Identify which cell holds the provided text, then report its (x, y) central coordinate. 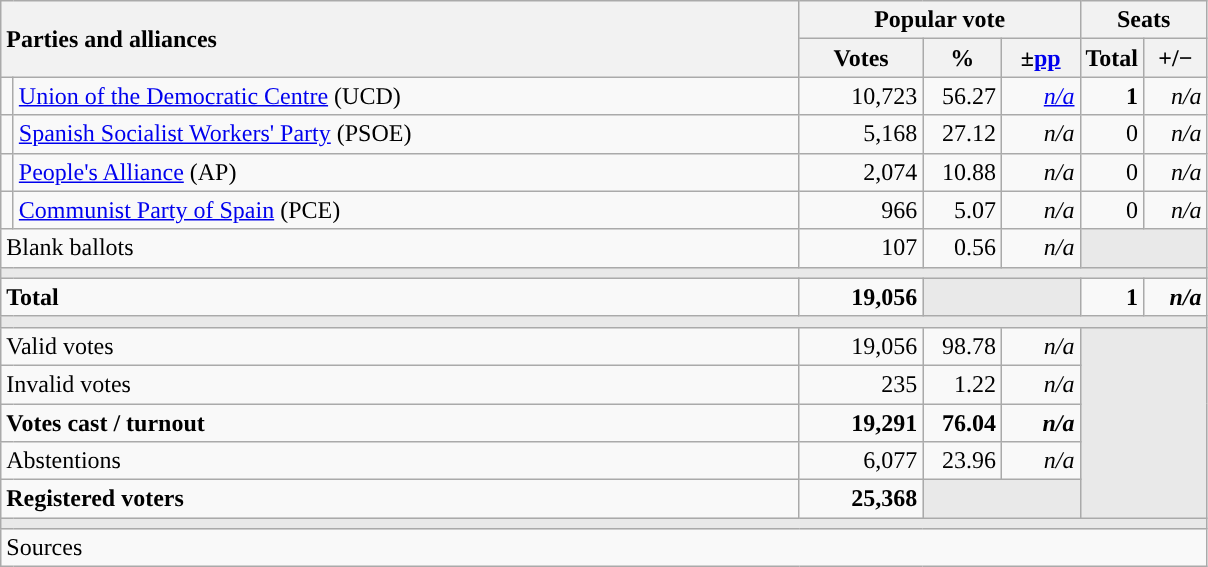
2,074 (861, 172)
10,723 (861, 96)
23.96 (962, 461)
Union of the Democratic Centre (UCD) (406, 96)
Spanish Socialist Workers' Party (PSOE) (406, 134)
Valid votes (400, 346)
25,368 (861, 499)
Invalid votes (400, 384)
5.07 (962, 210)
Abstentions (400, 461)
Blank ballots (400, 248)
Popular vote (940, 20)
1.22 (962, 384)
98.78 (962, 346)
±pp (1040, 58)
27.12 (962, 134)
Sources (604, 548)
Seats (1144, 20)
Votes cast / turnout (400, 423)
76.04 (962, 423)
+/− (1176, 58)
966 (861, 210)
19,291 (861, 423)
People's Alliance (AP) (406, 172)
% (962, 58)
Communist Party of Spain (PCE) (406, 210)
Registered voters (400, 499)
Parties and alliances (400, 39)
6,077 (861, 461)
56.27 (962, 96)
10.88 (962, 172)
107 (861, 248)
235 (861, 384)
Votes (861, 58)
0.56 (962, 248)
5,168 (861, 134)
